Pinpoint the cell where the given text exists, returning its (x, y) midpoint coordinate. 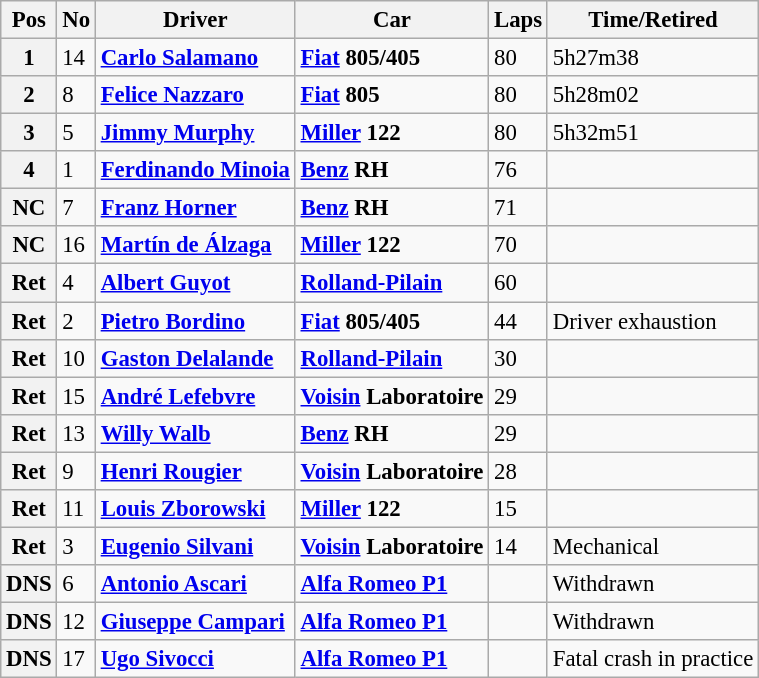
12 (76, 621)
Driver (195, 20)
André Lefebvre (195, 396)
Time/Retired (652, 20)
13 (76, 433)
Franz Horner (195, 208)
30 (518, 358)
No (76, 20)
Antonio Ascari (195, 584)
Mechanical (652, 546)
5 (76, 133)
28 (518, 471)
Fatal crash in practice (652, 659)
Giuseppe Campari (195, 621)
5h32m51 (652, 133)
Car (392, 20)
Martín de Álzaga (195, 245)
Eugenio Silvani (195, 546)
Ferdinando Minoia (195, 170)
60 (518, 283)
5h28m02 (652, 95)
Henri Rougier (195, 471)
11 (76, 509)
Pos (29, 20)
17 (76, 659)
5h27m38 (652, 58)
44 (518, 321)
8 (76, 95)
6 (76, 584)
Laps (518, 20)
Louis Zborowski (195, 509)
10 (76, 358)
70 (518, 245)
Gaston Delalande (195, 358)
76 (518, 170)
71 (518, 208)
Jimmy Murphy (195, 133)
Fiat 805 (392, 95)
Pietro Bordino (195, 321)
9 (76, 471)
16 (76, 245)
7 (76, 208)
Felice Nazzaro (195, 95)
Carlo Salamano (195, 58)
Willy Walb (195, 433)
Ugo Sivocci (195, 659)
Driver exhaustion (652, 321)
Albert Guyot (195, 283)
